Determine the (x, y) coordinate at the center of the cell enclosing the given text.  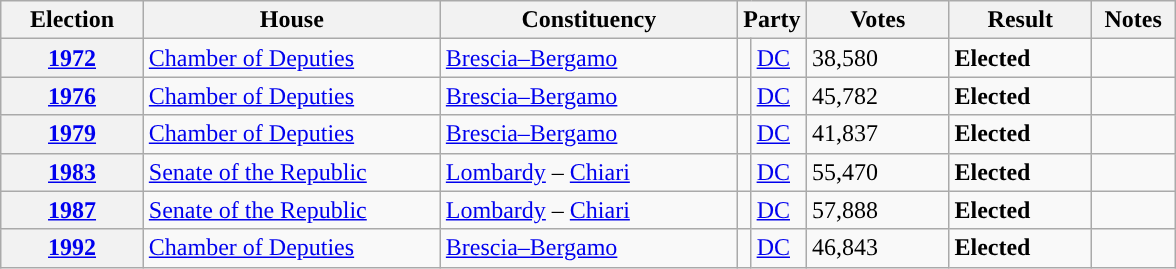
1987 (72, 210)
Notes (1134, 20)
Result (1020, 20)
House (292, 20)
1992 (72, 248)
Party (772, 20)
38,580 (878, 58)
46,843 (878, 248)
41,837 (878, 134)
Election (72, 20)
57,888 (878, 210)
45,782 (878, 96)
1983 (72, 172)
Votes (878, 20)
1979 (72, 134)
Constituency (588, 20)
1972 (72, 58)
55,470 (878, 172)
1976 (72, 96)
